From the cell containing the given text, extract its center point as [x, y] coordinate. 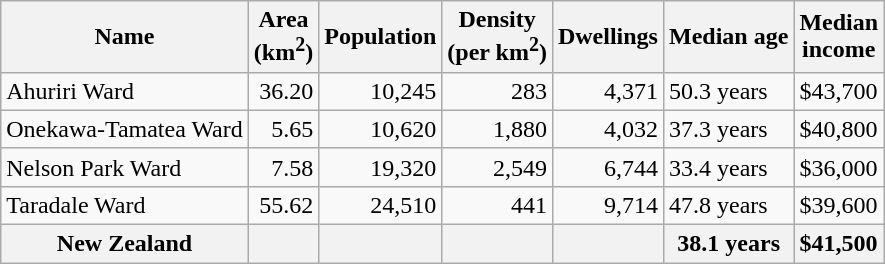
Onekawa-Tamatea Ward [125, 129]
$40,800 [839, 129]
38.1 years [728, 244]
$39,600 [839, 205]
55.62 [283, 205]
4,032 [608, 129]
1,880 [498, 129]
Nelson Park Ward [125, 167]
33.4 years [728, 167]
Medianincome [839, 37]
283 [498, 91]
Dwellings [608, 37]
6,744 [608, 167]
50.3 years [728, 91]
Ahuriri Ward [125, 91]
441 [498, 205]
Taradale Ward [125, 205]
9,714 [608, 205]
7.58 [283, 167]
37.3 years [728, 129]
$43,700 [839, 91]
47.8 years [728, 205]
4,371 [608, 91]
$41,500 [839, 244]
Median age [728, 37]
36.20 [283, 91]
24,510 [380, 205]
Density(per km2) [498, 37]
Name [125, 37]
10,620 [380, 129]
Area(km2) [283, 37]
10,245 [380, 91]
Population [380, 37]
$36,000 [839, 167]
New Zealand [125, 244]
19,320 [380, 167]
5.65 [283, 129]
2,549 [498, 167]
